Provide the (X, Y) coordinate of the cell's center where the given text is located.  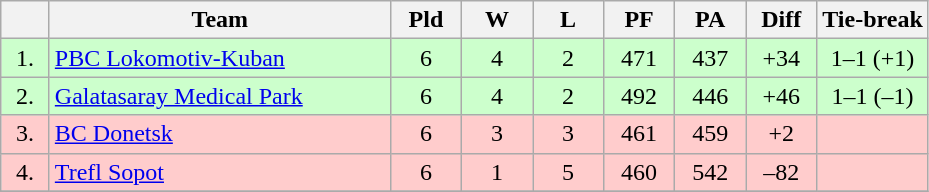
PA (710, 20)
5 (568, 172)
Diff (782, 20)
–82 (782, 172)
Tie-break (873, 20)
PBC Lokomotiv-Kuban (220, 58)
BC Donetsk (220, 134)
446 (710, 96)
Galatasaray Medical Park (220, 96)
+46 (782, 96)
542 (710, 172)
3. (26, 134)
437 (710, 58)
+2 (782, 134)
461 (640, 134)
471 (640, 58)
W (496, 20)
1. (26, 58)
Pld (426, 20)
2. (26, 96)
459 (710, 134)
4. (26, 172)
+34 (782, 58)
1 (496, 172)
492 (640, 96)
Team (220, 20)
PF (640, 20)
1–1 (–1) (873, 96)
Trefl Sopot (220, 172)
1–1 (+1) (873, 58)
460 (640, 172)
L (568, 20)
